Detect which cell encompasses the target text, then output its (X, Y) center coordinate. 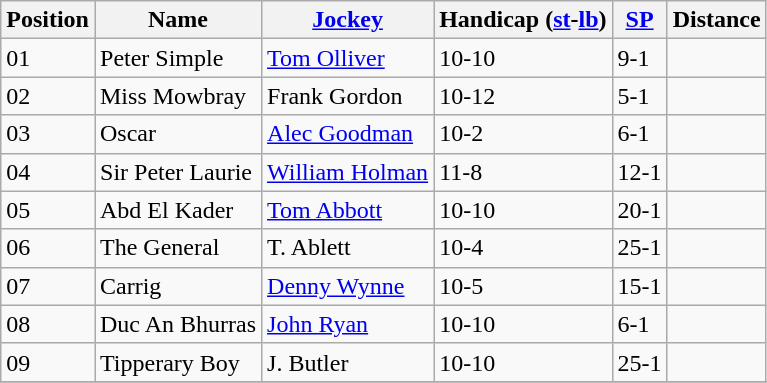
10-12 (523, 96)
Name (178, 20)
Handicap (st-lb) (523, 20)
Carrig (178, 286)
Denny Wynne (348, 286)
5-1 (640, 96)
Abd El Kader (178, 210)
15-1 (640, 286)
Duc An Bhurras (178, 324)
Frank Gordon (348, 96)
Miss Mowbray (178, 96)
07 (48, 286)
02 (48, 96)
Position (48, 20)
12-1 (640, 172)
10-4 (523, 248)
Tipperary Boy (178, 362)
Jockey (348, 20)
The General (178, 248)
01 (48, 58)
Alec Goodman (348, 134)
20-1 (640, 210)
03 (48, 134)
Oscar (178, 134)
William Holman (348, 172)
04 (48, 172)
SP (640, 20)
10-2 (523, 134)
Tom Abbott (348, 210)
9-1 (640, 58)
John Ryan (348, 324)
09 (48, 362)
10-5 (523, 286)
T. Ablett (348, 248)
08 (48, 324)
J. Butler (348, 362)
Tom Olliver (348, 58)
Peter Simple (178, 58)
06 (48, 248)
Distance (716, 20)
11-8 (523, 172)
05 (48, 210)
Sir Peter Laurie (178, 172)
